Extract the [X, Y] coordinate from the center of the cell holding the provided text.  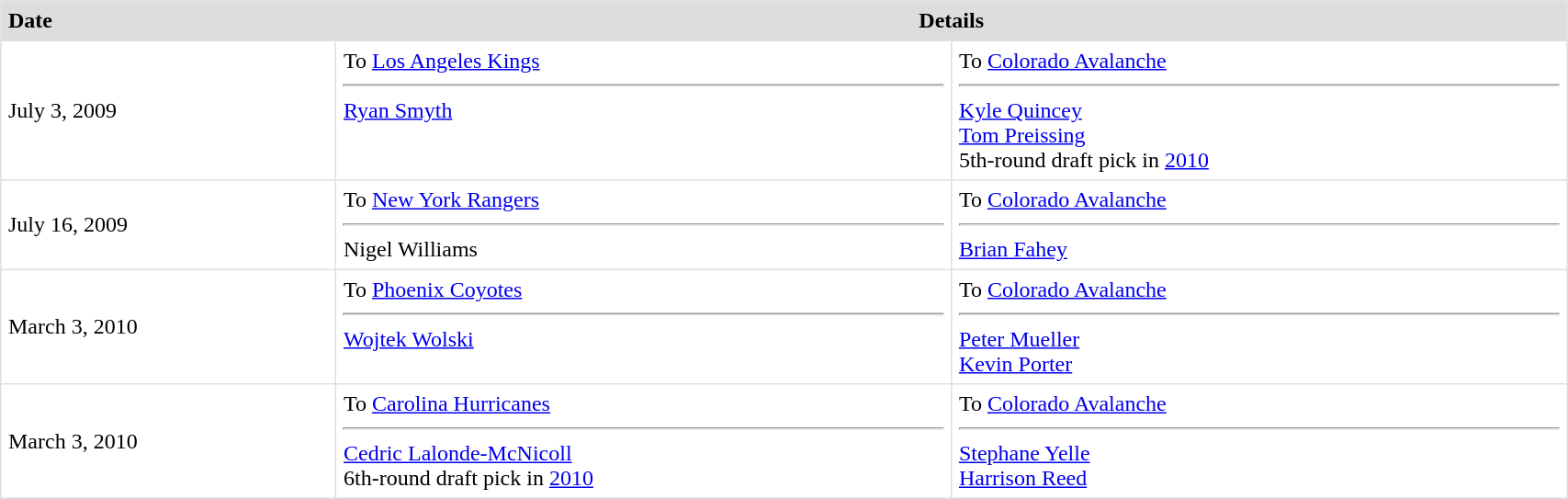
To Colorado AvalancheBrian Fahey [1259, 225]
Date [169, 21]
July 3, 2009 [169, 110]
To Phoenix CoyotesWojtek Wolski [644, 326]
To New York RangersNigel Williams [644, 225]
To Carolina HurricanesCedric Lalonde-McNicoll6th-round draft pick in 2010 [644, 441]
To Los Angeles KingsRyan Smyth [644, 110]
To Colorado AvalancheKyle QuinceyTom Preissing5th-round draft pick in 2010 [1259, 110]
July 16, 2009 [169, 225]
To Colorado AvalancheStephane YelleHarrison Reed [1259, 441]
To Colorado AvalanchePeter MuellerKevin Porter [1259, 326]
Details [952, 21]
